Detect which cell encompasses the target text, then output its [x, y] center coordinate. 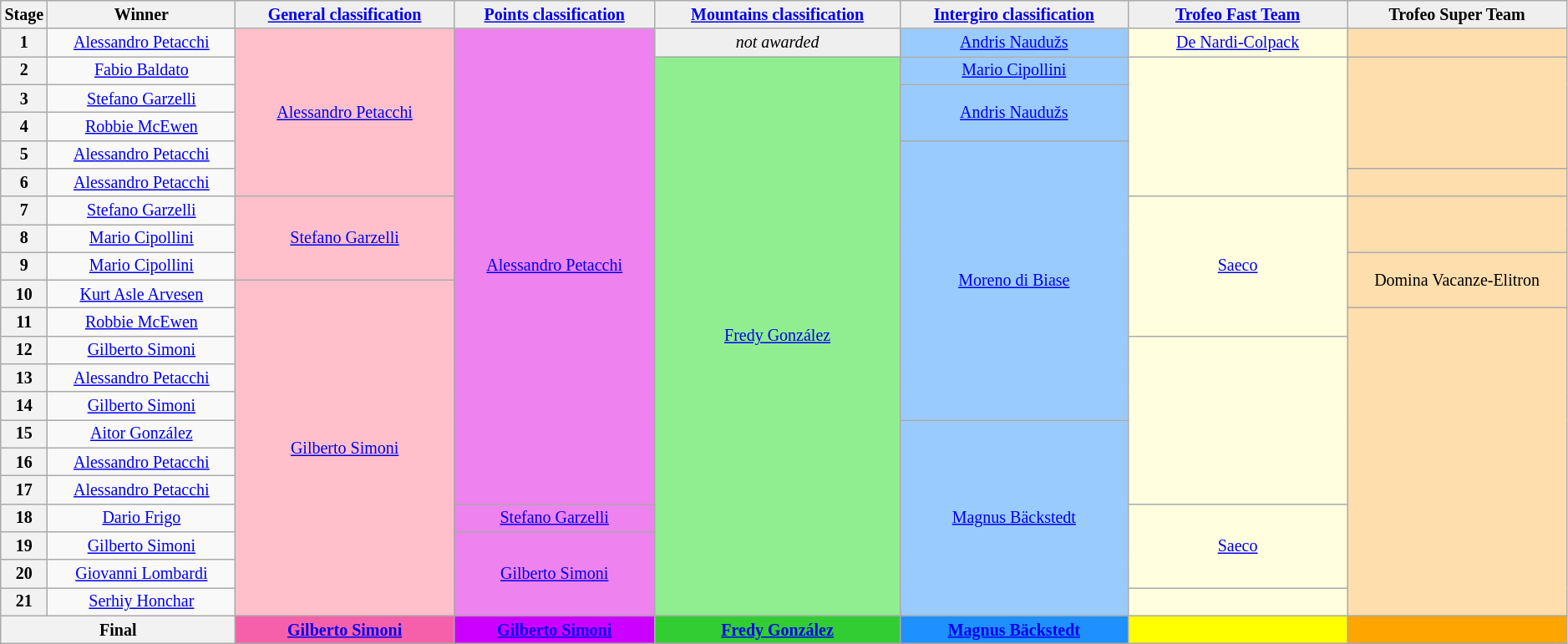
20 [24, 573]
6 [24, 182]
19 [24, 546]
10 [24, 294]
Domina Vacanze-Elitron [1457, 281]
3 [24, 99]
14 [24, 406]
16 [24, 463]
Points classification [555, 15]
Kurt Asle Arvesen [142, 294]
12 [24, 351]
Dario Frigo [142, 518]
4 [24, 127]
Final [119, 630]
11 [24, 322]
Aitor González [142, 434]
Moreno di Biase [1014, 281]
15 [24, 434]
General classification [345, 15]
Fabio Baldato [142, 70]
not awarded [777, 43]
13 [24, 378]
Winner [142, 15]
Serhiy Honchar [142, 601]
Giovanni Lombardi [142, 573]
7 [24, 210]
Mountains classification [777, 15]
17 [24, 489]
5 [24, 154]
9 [24, 266]
1 [24, 43]
21 [24, 601]
De Nardi-Colpack [1237, 43]
Trofeo Fast Team [1237, 15]
Trofeo Super Team [1457, 15]
Stage [24, 15]
2 [24, 70]
18 [24, 518]
8 [24, 239]
Intergiro classification [1014, 15]
